Identify which cell holds the provided text, then report its [x, y] central coordinate. 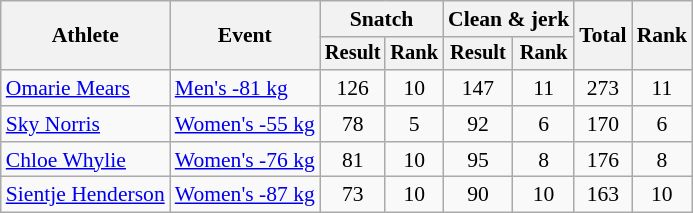
78 [353, 124]
273 [602, 88]
Omarie Mears [86, 88]
Sientje Henderson [86, 195]
Sky Norris [86, 124]
126 [353, 88]
170 [602, 124]
Clean & jerk [508, 19]
90 [478, 195]
176 [602, 160]
Event [245, 36]
Women's -87 kg [245, 195]
73 [353, 195]
81 [353, 160]
Athlete [86, 36]
Snatch [382, 19]
92 [478, 124]
Total [602, 36]
Women's -76 kg [245, 160]
147 [478, 88]
Women's -55 kg [245, 124]
163 [602, 195]
Chloe Whylie [86, 160]
Men's -81 kg [245, 88]
95 [478, 160]
5 [414, 124]
